From the cell containing the given text, extract its center point as [x, y] coordinate. 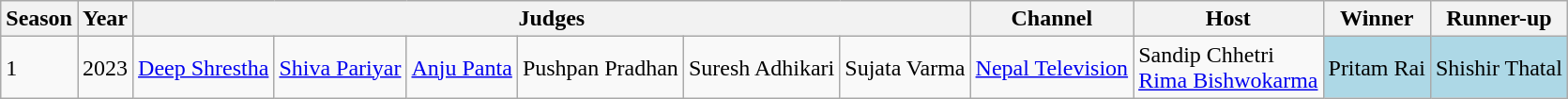
Pritam Rai [1377, 68]
Channel [1052, 19]
Pushpan Pradhan [601, 68]
Shishir Thatal [1499, 68]
Host [1228, 19]
Season [39, 19]
Runner-up [1499, 19]
1 [39, 68]
Sandip ChhetriRima Bishwokarma [1228, 68]
Anju Panta [462, 68]
Judges [552, 19]
Suresh Adhikari [761, 68]
Shiva Pariyar [340, 68]
Deep Shrestha [204, 68]
Year [105, 19]
2023 [105, 68]
Nepal Television [1052, 68]
Sujata Varma [905, 68]
Winner [1377, 19]
